Determine the [X, Y] coordinate at the center of the cell enclosing the given text.  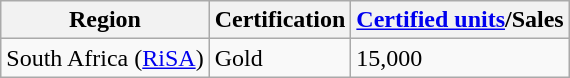
Certified units/Sales [460, 20]
Gold [280, 58]
South Africa (RiSA) [105, 58]
Region [105, 20]
Certification [280, 20]
15,000 [460, 58]
